For the text-containing cell, return its midpoint in (x, y) coordinate format. 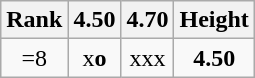
=8 (34, 58)
Height (214, 20)
4.70 (148, 20)
Rank (34, 20)
xo (94, 58)
xxx (148, 58)
